Locate the cell with the specified text and output its (x, y) center coordinate. 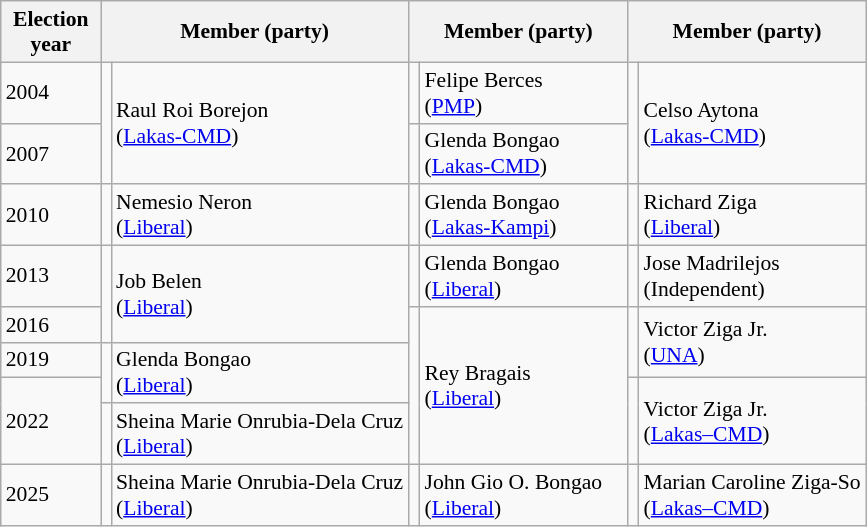
2019 (51, 360)
2010 (51, 216)
2007 (51, 154)
Marian Caroline Ziga-So(Lakas–CMD) (752, 496)
Glenda Bongao(Lakas-CMD) (524, 154)
Jose Madrilejos(Independent) (752, 276)
Richard Ziga(Liberal) (752, 216)
Electionyear (51, 32)
2016 (51, 325)
2022 (51, 422)
Victor Ziga Jr.(UNA) (752, 342)
Nemesio Neron(Liberal) (260, 216)
Rey Bragais(Liberal) (524, 386)
2013 (51, 276)
2025 (51, 496)
John Gio O. Bongao(Liberal) (524, 496)
Job Belen(Liberal) (260, 294)
Raul Roi Borejon(Lakas-CMD) (260, 123)
Felipe Berces(PMP) (524, 92)
Glenda Bongao(Lakas-Kampi) (524, 216)
2004 (51, 92)
Victor Ziga Jr.(Lakas–CMD) (752, 422)
Celso Aytona(Lakas-CMD) (752, 123)
